Return [x, y] of the center of cell containing provided text 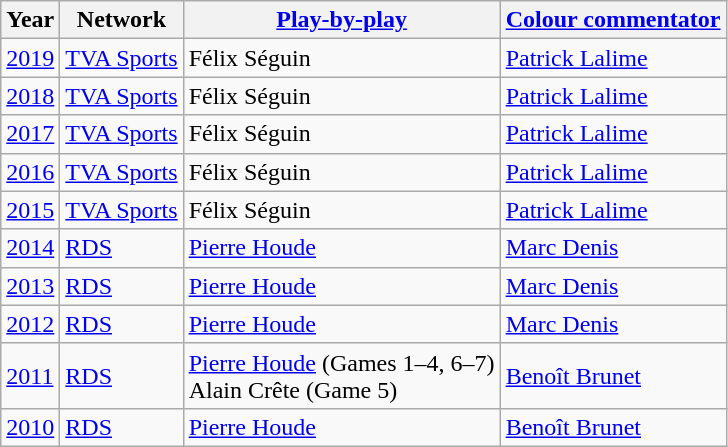
2011 [30, 376]
2014 [30, 248]
2017 [30, 134]
2019 [30, 58]
2016 [30, 172]
Colour commentator [613, 20]
2018 [30, 96]
Play-by-play [342, 20]
Network [122, 20]
2012 [30, 324]
Year [30, 20]
2013 [30, 286]
2010 [30, 427]
Pierre Houde (Games 1–4, 6–7)Alain Crête (Game 5) [342, 376]
2015 [30, 210]
